From the cell containing the given text, extract its center point as (x, y) coordinate. 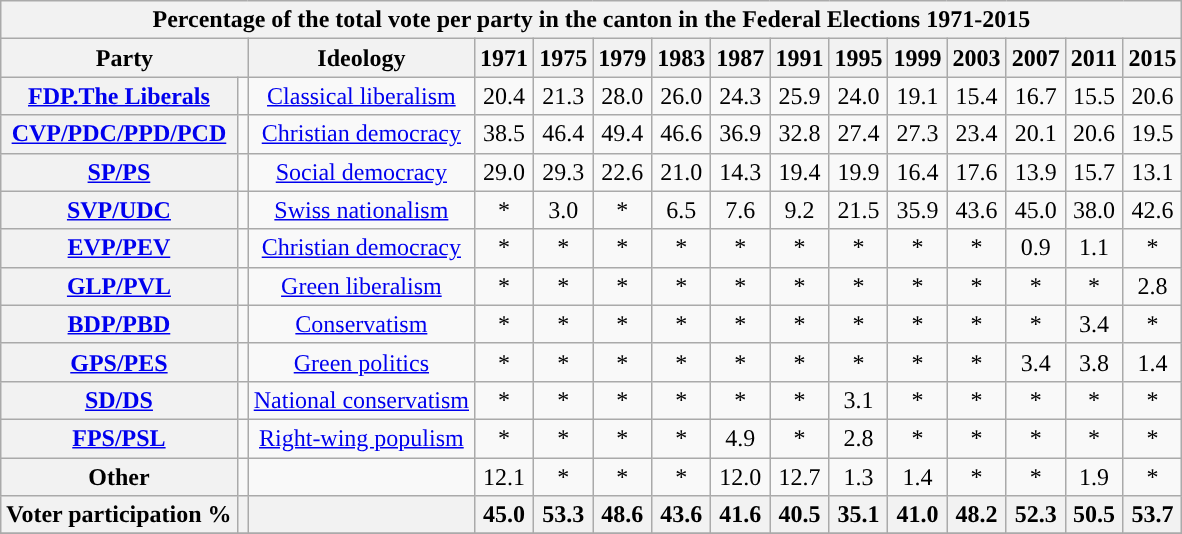
SVP/UDC (119, 210)
25.9 (800, 96)
Other (119, 477)
CVP/PDC/PPD/PCD (119, 134)
21.0 (682, 172)
23.4 (976, 134)
FPS/PSL (119, 438)
2011 (1094, 58)
SD/DS (119, 400)
Party (124, 58)
35.1 (858, 515)
Social democracy (361, 172)
19.9 (858, 172)
19.1 (918, 96)
BDP/PBD (119, 324)
21.3 (564, 96)
14.3 (740, 172)
24.0 (858, 96)
36.9 (740, 134)
19.5 (1152, 134)
28.0 (622, 96)
7.6 (740, 210)
EVP/PEV (119, 248)
27.4 (858, 134)
Swiss nationalism (361, 210)
22.6 (622, 172)
40.5 (800, 515)
48.2 (976, 515)
38.5 (504, 134)
48.6 (622, 515)
1995 (858, 58)
15.7 (1094, 172)
GPS/PES (119, 362)
3.8 (1094, 362)
1991 (800, 58)
46.6 (682, 134)
2015 (1152, 58)
32.8 (800, 134)
46.4 (564, 134)
FDP.The Liberals (119, 96)
53.3 (564, 515)
42.6 (1152, 210)
49.4 (622, 134)
38.0 (1094, 210)
1979 (622, 58)
12.0 (740, 477)
SP/PS (119, 172)
13.1 (1152, 172)
National conservatism (361, 400)
15.4 (976, 96)
0.9 (1036, 248)
4.9 (740, 438)
26.0 (682, 96)
1.9 (1094, 477)
Classical liberalism (361, 96)
2007 (1036, 58)
41.0 (918, 515)
Conservatism (361, 324)
Ideology (361, 58)
12.7 (800, 477)
17.6 (976, 172)
Percentage of the total vote per party in the canton in the Federal Elections 1971-2015 (592, 20)
Right-wing populism (361, 438)
16.4 (918, 172)
3.0 (564, 210)
16.7 (1036, 96)
19.4 (800, 172)
29.0 (504, 172)
29.3 (564, 172)
3.1 (858, 400)
1.3 (858, 477)
1971 (504, 58)
15.5 (1094, 96)
35.9 (918, 210)
50.5 (1094, 515)
Voter participation % (119, 515)
1975 (564, 58)
GLP/PVL (119, 286)
2003 (976, 58)
6.5 (682, 210)
27.3 (918, 134)
12.1 (504, 477)
24.3 (740, 96)
1999 (918, 58)
1.1 (1094, 248)
13.9 (1036, 172)
9.2 (800, 210)
53.7 (1152, 515)
Green politics (361, 362)
1983 (682, 58)
52.3 (1036, 515)
21.5 (858, 210)
20.4 (504, 96)
Green liberalism (361, 286)
41.6 (740, 515)
20.1 (1036, 134)
1987 (740, 58)
